Capture the cell that displays the provided text and extract its (X, Y) central coordinate. 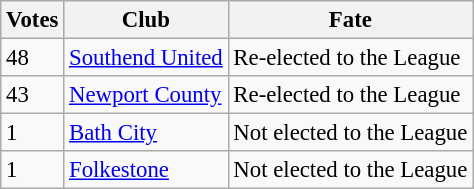
Southend United (146, 58)
Newport County (146, 95)
Fate (350, 20)
Votes (32, 20)
43 (32, 95)
Bath City (146, 133)
Club (146, 20)
Folkestone (146, 170)
48 (32, 58)
